Identify which cell holds the provided text, then report its (X, Y) central coordinate. 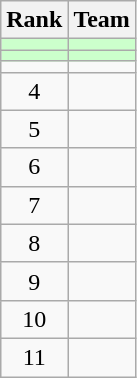
11 (34, 357)
4 (34, 91)
Rank (34, 20)
Team (102, 20)
6 (34, 167)
8 (34, 243)
9 (34, 281)
10 (34, 319)
5 (34, 129)
7 (34, 205)
